From the cell containing the given text, extract its center point as [X, Y] coordinate. 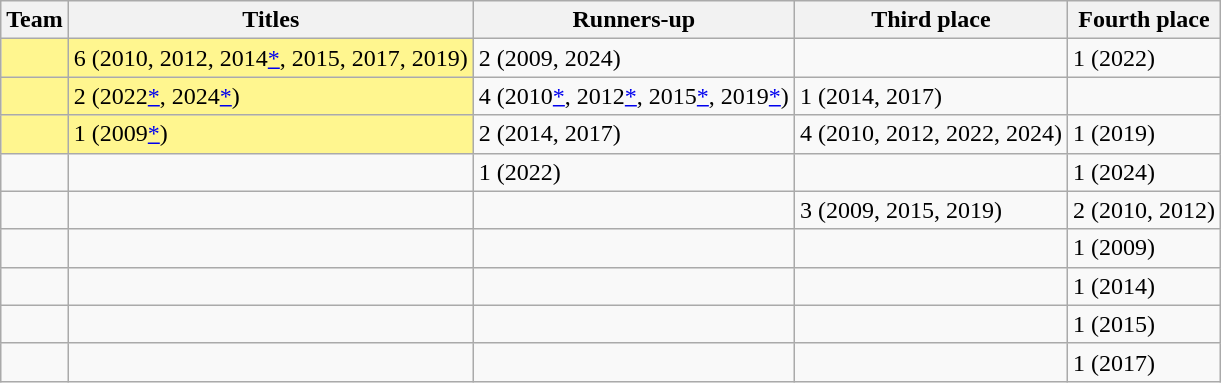
2 (2014, 2017) [634, 134]
Third place [930, 20]
1 (2014, 2017) [930, 96]
Runners-up [634, 20]
1 (2019) [1144, 134]
1 (2017) [1144, 362]
6 (2010, 2012, 2014*, 2015, 2017, 2019) [270, 58]
4 (2010*, 2012*, 2015*, 2019*) [634, 96]
Titles [270, 20]
2 (2022*, 2024*) [270, 96]
Team [35, 20]
2 (2010, 2012) [1144, 210]
1 (2024) [1144, 172]
1 (2009*) [270, 134]
4 (2010, 2012, 2022, 2024) [930, 134]
1 (2014) [1144, 286]
1 (2009) [1144, 248]
1 (2015) [1144, 324]
3 (2009, 2015, 2019) [930, 210]
Fourth place [1144, 20]
2 (2009, 2024) [634, 58]
